From the cell containing the given text, extract its center point as [x, y] coordinate. 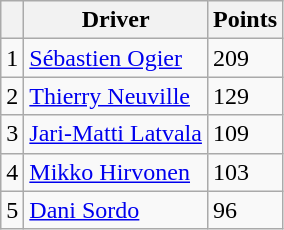
109 [244, 134]
5 [12, 210]
3 [12, 134]
129 [244, 96]
Points [244, 20]
103 [244, 172]
96 [244, 210]
1 [12, 58]
209 [244, 58]
4 [12, 172]
Thierry Neuville [116, 96]
Mikko Hirvonen [116, 172]
Sébastien Ogier [116, 58]
Jari-Matti Latvala [116, 134]
Driver [116, 20]
2 [12, 96]
Dani Sordo [116, 210]
